Return the (x, y) coordinate for the center point of the cell that contains the specified text.  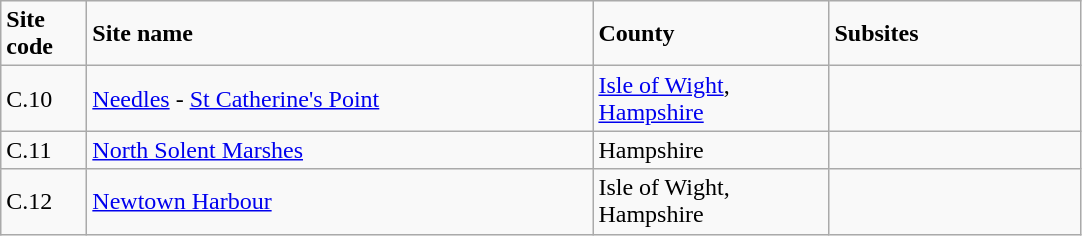
Hampshire (711, 150)
County (711, 34)
Needles - St Catherine's Point (340, 98)
Newtown Harbour (340, 202)
Site code (44, 34)
North Solent Marshes (340, 150)
Subsites (954, 34)
C.10 (44, 98)
C.11 (44, 150)
Site name (340, 34)
C.12 (44, 202)
